Return (x, y) of the center of cell containing provided text 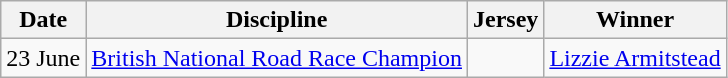
Date (44, 20)
Jersey (505, 20)
Lizzie Armitstead (635, 58)
British National Road Race Champion (277, 58)
Winner (635, 20)
Discipline (277, 20)
23 June (44, 58)
